Find where the given text appears and provide that cell's center as [X, Y] coordinate. 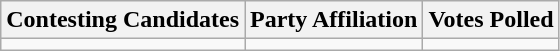
Votes Polled [491, 20]
Contesting Candidates [123, 20]
Party Affiliation [334, 20]
